Extract the [x, y] coordinate from the center of the cell holding the provided text.  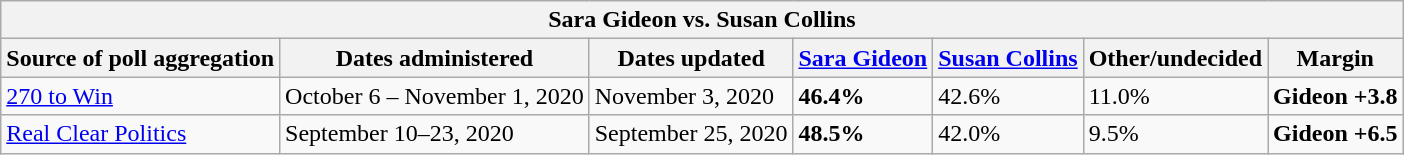
Gideon +6.5 [1336, 134]
September 25, 2020 [691, 134]
11.0% [1175, 96]
Source of poll aggregation [140, 58]
Dates updated [691, 58]
Susan Collins [1008, 58]
270 to Win [140, 96]
Gideon +3.8 [1336, 96]
Other/undecided [1175, 58]
Margin [1336, 58]
October 6 – November 1, 2020 [435, 96]
9.5% [1175, 134]
46.4% [863, 96]
42.6% [1008, 96]
Sara Gideon [863, 58]
Dates administered [435, 58]
November 3, 2020 [691, 96]
Sara Gideon vs. Susan Collins [702, 20]
42.0% [1008, 134]
48.5% [863, 134]
September 10–23, 2020 [435, 134]
Real Clear Politics [140, 134]
